Detect which cell encompasses the target text, then output its [x, y] center coordinate. 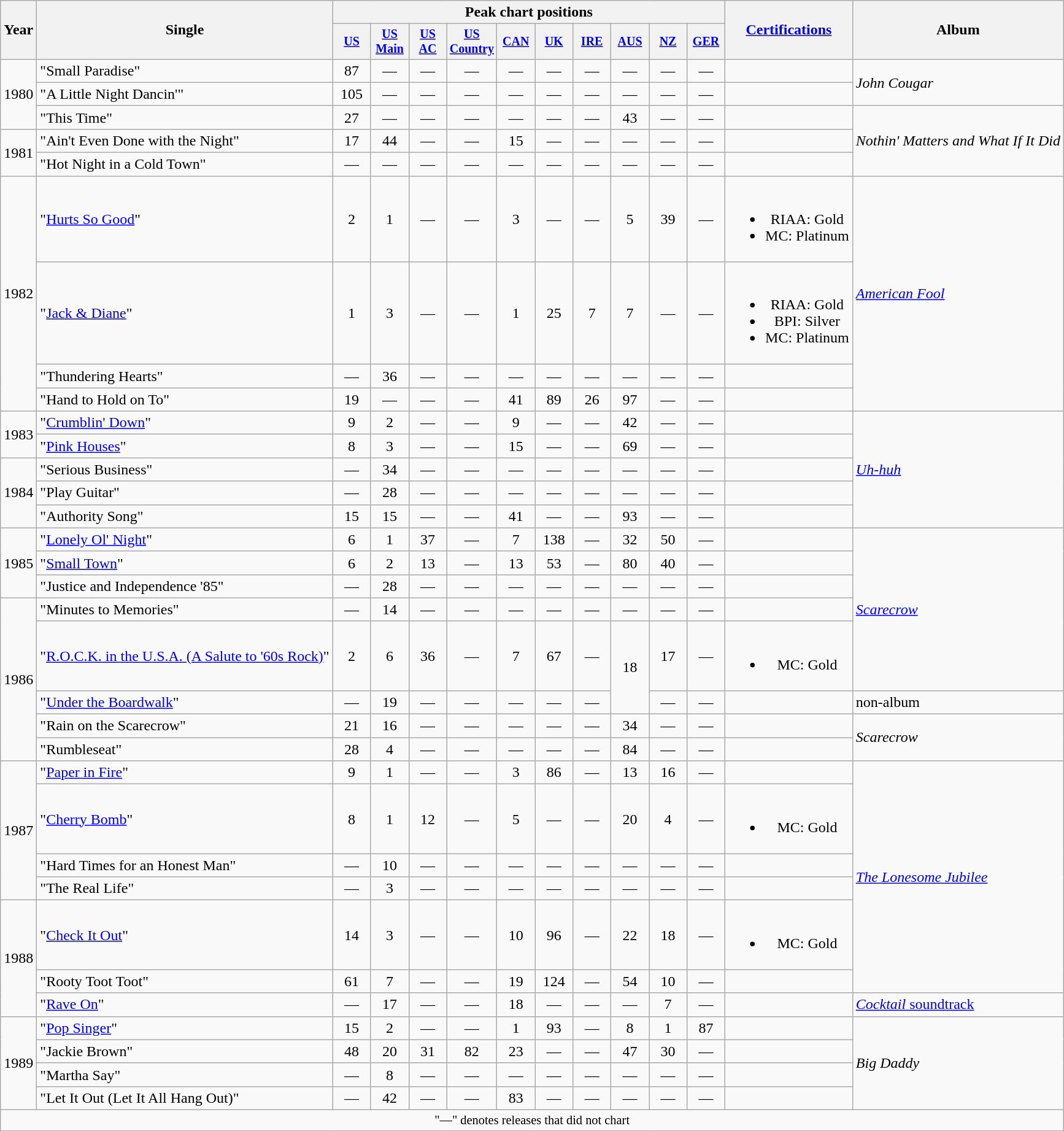
GER [706, 42]
"Authority Song" [185, 516]
50 [668, 539]
Nothin' Matters and What If It Did [958, 141]
The Lonesome Jubilee [958, 877]
"Hard Times for an Honest Man" [185, 865]
"Crumblin' Down" [185, 423]
1984 [18, 493]
"Justice and Independence '85" [185, 586]
"Jack & Diane" [185, 313]
53 [554, 563]
97 [630, 400]
"Hot Night in a Cold Town" [185, 164]
Cocktail soundtrack [958, 1005]
"Lonely Ol' Night" [185, 539]
AUS [630, 42]
"Ain't Even Done with the Night" [185, 141]
"Minutes to Memories" [185, 609]
US Main [390, 42]
NZ [668, 42]
"This Time" [185, 117]
1989 [18, 1063]
US [352, 42]
23 [516, 1051]
"Thundering Hearts" [185, 376]
non-album [958, 702]
Certifications [789, 30]
1983 [18, 434]
"Jackie Brown" [185, 1051]
"Small Town" [185, 563]
"Rooty Toot Toot" [185, 981]
"Pop Singer" [185, 1028]
12 [428, 819]
UK [554, 42]
32 [630, 539]
"Hurts So Good" [185, 219]
27 [352, 117]
89 [554, 400]
"Let It Out (Let It All Hang Out)" [185, 1098]
John Cougar [958, 82]
"Cherry Bomb" [185, 819]
"Rave On" [185, 1005]
69 [630, 446]
31 [428, 1051]
54 [630, 981]
"Check It Out" [185, 935]
1980 [18, 94]
80 [630, 563]
82 [472, 1051]
1988 [18, 959]
1981 [18, 152]
26 [592, 400]
1986 [18, 679]
"Rain on the Scarecrow" [185, 726]
43 [630, 117]
"Pink Houses" [185, 446]
25 [554, 313]
US AC [428, 42]
CAN [516, 42]
"Martha Say" [185, 1075]
30 [668, 1051]
American Fool [958, 293]
"Small Paradise" [185, 71]
47 [630, 1051]
138 [554, 539]
1982 [18, 293]
40 [668, 563]
"Play Guitar" [185, 493]
61 [352, 981]
"Under the Boardwalk" [185, 702]
1987 [18, 831]
Year [18, 30]
RIAA: GoldBPI: SilverMC: Platinum [789, 313]
Big Daddy [958, 1063]
Single [185, 30]
1985 [18, 563]
84 [630, 749]
"R.O.C.K. in the U.S.A. (A Salute to '60s Rock)" [185, 655]
48 [352, 1051]
"Rumbleseat" [185, 749]
"Paper in Fire" [185, 773]
83 [516, 1098]
"Hand to Hold on To" [185, 400]
Peak chart positions [529, 12]
"The Real Life" [185, 889]
105 [352, 94]
"A Little Night Dancin'" [185, 94]
IRE [592, 42]
124 [554, 981]
39 [668, 219]
44 [390, 141]
US Country [472, 42]
67 [554, 655]
Album [958, 30]
86 [554, 773]
"Serious Business" [185, 469]
RIAA: GoldMC: Platinum [789, 219]
37 [428, 539]
22 [630, 935]
96 [554, 935]
"—" denotes releases that did not chart [533, 1120]
Uh-huh [958, 469]
21 [352, 726]
